From the cell containing the given text, extract its center point as (X, Y) coordinate. 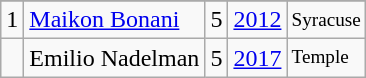
Maikon Bonani (114, 20)
2012 (258, 20)
Temple (326, 58)
Emilio Nadelman (114, 58)
1 (12, 20)
2017 (258, 58)
Syracuse (326, 20)
